Output the [x, y] coordinate of the center of the cell containing the given text.  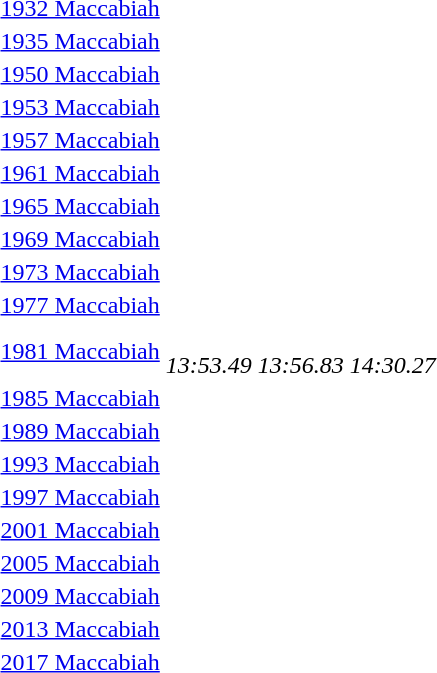
13:53.49 [208, 352]
13:56.83 [300, 352]
14:30.27 [392, 352]
